Return (x, y) of the center of cell containing provided text 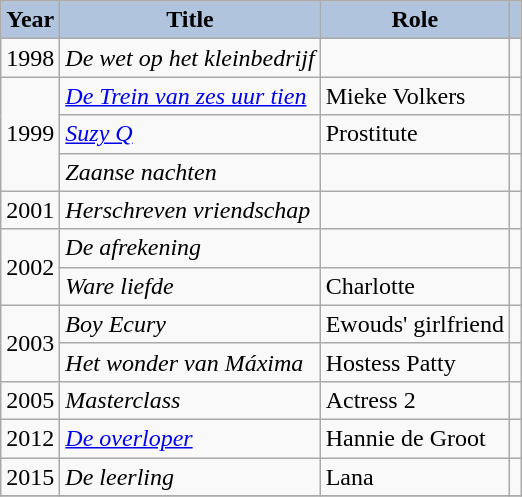
Hostess Patty (414, 362)
Het wonder van Máxima (190, 362)
2003 (30, 343)
Charlotte (414, 286)
Masterclass (190, 400)
De leerling (190, 477)
Boy Ecury (190, 324)
2015 (30, 477)
Ware liefde (190, 286)
Ewouds' girlfriend (414, 324)
Lana (414, 477)
De wet op het kleinbedrijf (190, 58)
De Trein van zes uur tien (190, 96)
De afrekening (190, 248)
Herschreven vriendschap (190, 210)
Role (414, 20)
Title (190, 20)
Year (30, 20)
Hannie de Groot (414, 438)
De overloper (190, 438)
2005 (30, 400)
Suzy Q (190, 134)
2002 (30, 267)
1998 (30, 58)
2001 (30, 210)
Zaanse nachten (190, 172)
Prostitute (414, 134)
Mieke Volkers (414, 96)
2012 (30, 438)
Actress 2 (414, 400)
1999 (30, 134)
